Return [x, y] of the center of cell containing provided text 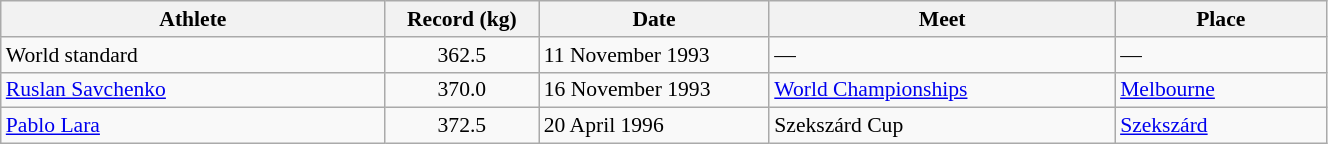
Ruslan Savchenko [193, 90]
16 November 1993 [654, 90]
11 November 1993 [654, 55]
World standard [193, 55]
372.5 [462, 126]
Place [1220, 19]
370.0 [462, 90]
Record (kg) [462, 19]
Pablo Lara [193, 126]
362.5 [462, 55]
Szekszárd Cup [942, 126]
Melbourne [1220, 90]
Szekszárd [1220, 126]
Meet [942, 19]
20 April 1996 [654, 126]
Date [654, 19]
World Championships [942, 90]
Athlete [193, 19]
